Return the (x, y) coordinate for the center point of the cell that contains the specified text.  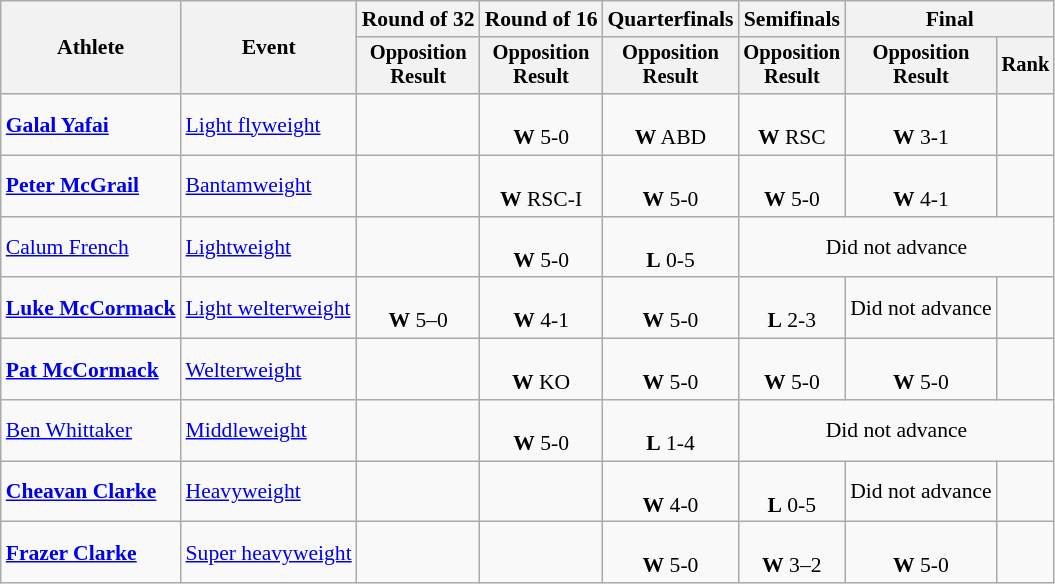
Round of 32 (418, 19)
Light welterweight (269, 308)
Lightweight (269, 248)
Cheavan Clarke (91, 492)
Frazer Clarke (91, 552)
Ben Whittaker (91, 430)
Bantamweight (269, 186)
W KO (542, 370)
Calum French (91, 248)
Round of 16 (542, 19)
L 2-3 (792, 308)
W RSC-I (542, 186)
Welterweight (269, 370)
W 3-1 (921, 124)
W 3–2 (792, 552)
Rank (1026, 66)
W RSC (792, 124)
Peter McGrail (91, 186)
Heavyweight (269, 492)
Super heavyweight (269, 552)
Middleweight (269, 430)
W 5–0 (418, 308)
W ABD (670, 124)
W 4-0 (670, 492)
Final (950, 19)
Pat McCormack (91, 370)
Luke McCormack (91, 308)
Athlete (91, 48)
Event (269, 48)
Quarterfinals (670, 19)
Semifinals (792, 19)
L 1-4 (670, 430)
Light flyweight (269, 124)
Galal Yafai (91, 124)
